Identify which cell holds the provided text, then report its [x, y] central coordinate. 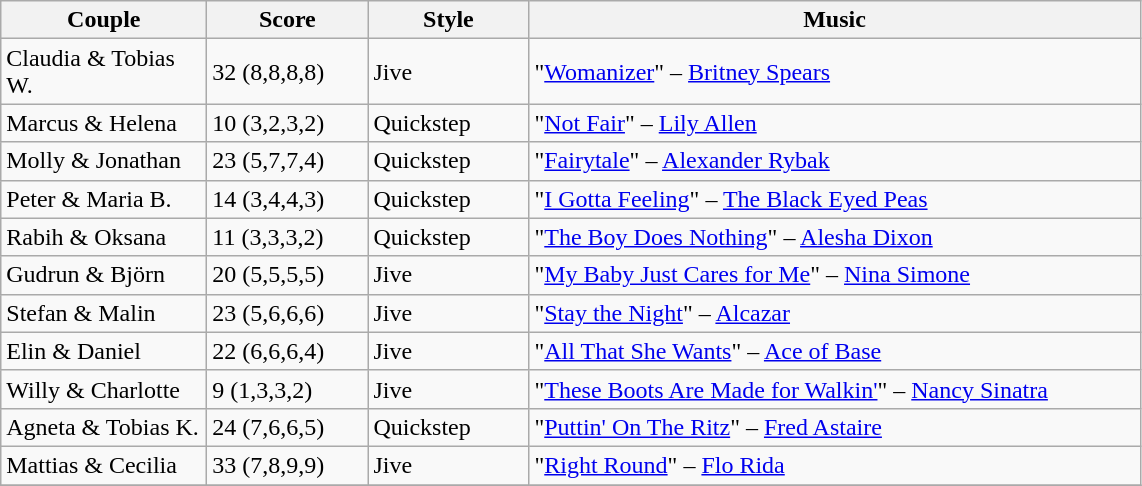
Marcus & Helena [104, 123]
32 (8,8,8,8) [288, 72]
20 (5,5,5,5) [288, 275]
"All That She Wants" – Ace of Base [834, 351]
Agneta & Tobias K. [104, 427]
23 (5,7,7,4) [288, 161]
"The Boy Does Nothing" – Alesha Dixon [834, 237]
"Puttin' On The Ritz" – Fred Astaire [834, 427]
Molly & Jonathan [104, 161]
Score [288, 20]
23 (5,6,6,6) [288, 313]
"Right Round" – Flo Rida [834, 465]
"I Gotta Feeling" – The Black Eyed Peas [834, 199]
Willy & Charlotte [104, 389]
Claudia & Tobias W. [104, 72]
9 (1,3,3,2) [288, 389]
Stefan & Malin [104, 313]
Mattias & Cecilia [104, 465]
Couple [104, 20]
Peter & Maria B. [104, 199]
Style [448, 20]
10 (3,2,3,2) [288, 123]
Rabih & Oksana [104, 237]
33 (7,8,9,9) [288, 465]
11 (3,3,3,2) [288, 237]
Music [834, 20]
Gudrun & Björn [104, 275]
"Womanizer" – Britney Spears [834, 72]
"Stay the Night" – Alcazar [834, 313]
"My Baby Just Cares for Me" – Nina Simone [834, 275]
14 (3,4,4,3) [288, 199]
Elin & Daniel [104, 351]
24 (7,6,6,5) [288, 427]
22 (6,6,6,4) [288, 351]
"These Boots Are Made for Walkin'" – Nancy Sinatra [834, 389]
"Fairytale" – Alexander Rybak [834, 161]
"Not Fair" – Lily Allen [834, 123]
